Extract the (X, Y) coordinate from the center of the cell holding the provided text.  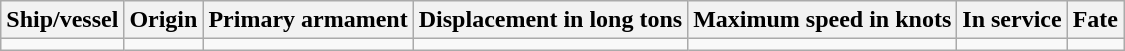
Displacement in long tons (550, 20)
Ship/vessel (62, 20)
Origin (164, 20)
Primary armament (308, 20)
Maximum speed in knots (822, 20)
Fate (1095, 20)
In service (1012, 20)
